Search for the cell housing the specified text and yield its [X, Y] center coordinate. 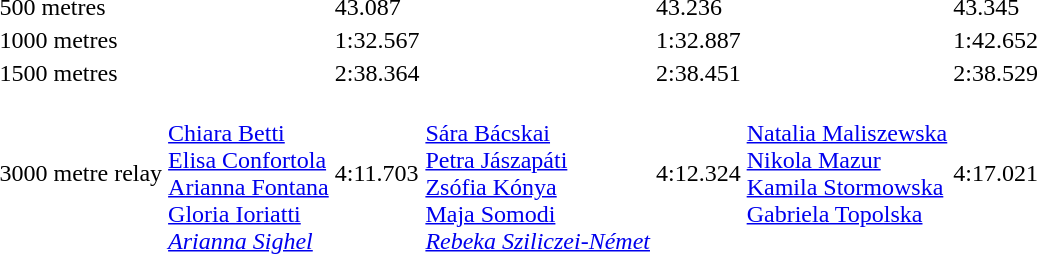
1:32.887 [698, 40]
2:38.451 [698, 73]
1:32.567 [377, 40]
2:38.364 [377, 73]
